Scan for the cell matching the given text and deliver its [X, Y] coordinate at center. 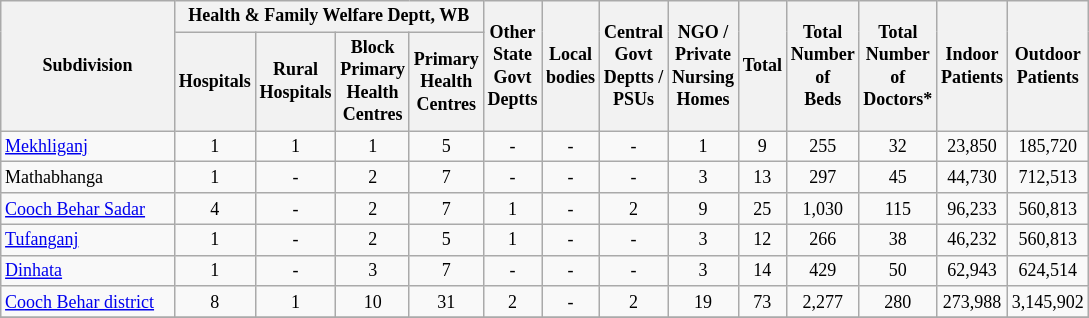
19 [704, 302]
BlockPrimaryHealthCentres [373, 82]
32 [898, 146]
OutdoorPatients [1048, 66]
44,730 [972, 178]
23,850 [972, 146]
96,233 [972, 208]
PrimaryHealthCentres [446, 82]
31 [446, 302]
Cooch Behar district [88, 302]
Subdivision [88, 66]
73 [762, 302]
OtherStateGovtDeptts [512, 66]
10 [373, 302]
CentralGovtDeptts /PSUs [633, 66]
25 [762, 208]
Cooch Behar Sadar [88, 208]
12 [762, 240]
38 [898, 240]
2,277 [822, 302]
Mathabhanga [88, 178]
IndoorPatients [972, 66]
280 [898, 302]
TotalNumberofBeds [822, 66]
255 [822, 146]
115 [898, 208]
3,145,902 [1048, 302]
RuralHospitals [296, 82]
TotalNumberofDoctors* [898, 66]
62,943 [972, 270]
50 [898, 270]
Mekhliganj [88, 146]
266 [822, 240]
297 [822, 178]
273,988 [972, 302]
Tufanganj [88, 240]
429 [822, 270]
13 [762, 178]
Dinhata [88, 270]
Hospitals [214, 82]
8 [214, 302]
1,030 [822, 208]
14 [762, 270]
185,720 [1048, 146]
Health & Family Welfare Deptt, WB [328, 16]
624,514 [1048, 270]
4 [214, 208]
Total [762, 66]
45 [898, 178]
712,513 [1048, 178]
NGO /PrivateNursingHomes [704, 66]
46,232 [972, 240]
Localbodies [571, 66]
